Scan for the cell matching the given text and deliver its (X, Y) coordinate at center. 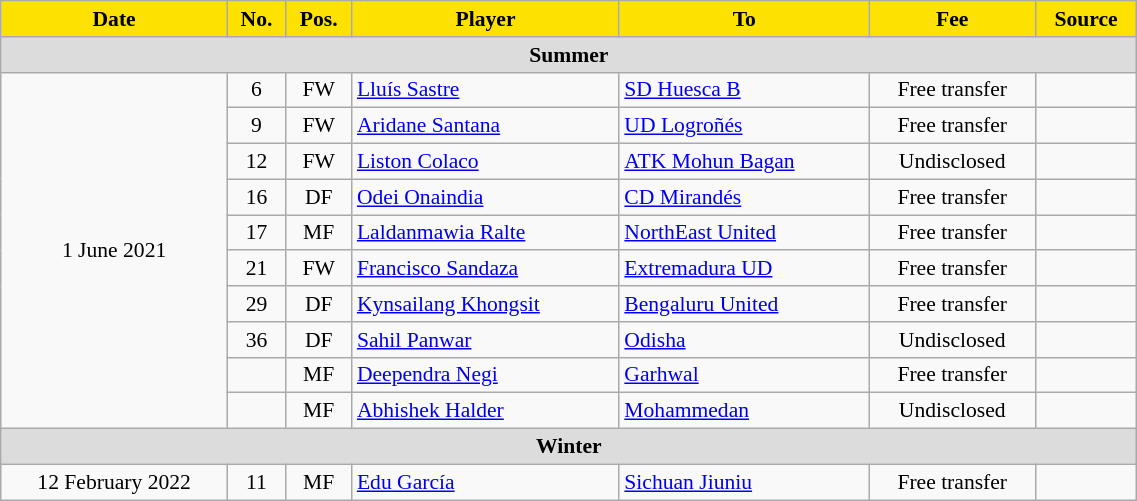
NorthEast United (744, 233)
Odei Onaindia (486, 197)
Source (1086, 19)
Pos. (318, 19)
17 (256, 233)
12 (256, 162)
Liston Colaco (486, 162)
Francisco Sandaza (486, 269)
21 (256, 269)
Kynsailang Khongsit (486, 304)
16 (256, 197)
Extremadura UD (744, 269)
SD Huesca B (744, 90)
Garhwal (744, 375)
1 June 2021 (114, 250)
Edu García (486, 482)
Sichuan Jiuniu (744, 482)
Bengaluru United (744, 304)
Player (486, 19)
Mohammedan (744, 411)
Deependra Negi (486, 375)
Laldanmawia Ralte (486, 233)
29 (256, 304)
9 (256, 126)
UD Logroñés (744, 126)
6 (256, 90)
Sahil Panwar (486, 340)
Aridane Santana (486, 126)
Summer (569, 55)
Date (114, 19)
12 February 2022 (114, 482)
Fee (952, 19)
No. (256, 19)
To (744, 19)
ATK Mohun Bagan (744, 162)
Abhishek Halder (486, 411)
Winter (569, 447)
CD Mirandés (744, 197)
36 (256, 340)
11 (256, 482)
Odisha (744, 340)
Lluís Sastre (486, 90)
